Pinpoint the cell where the given text exists, returning its [X, Y] midpoint coordinate. 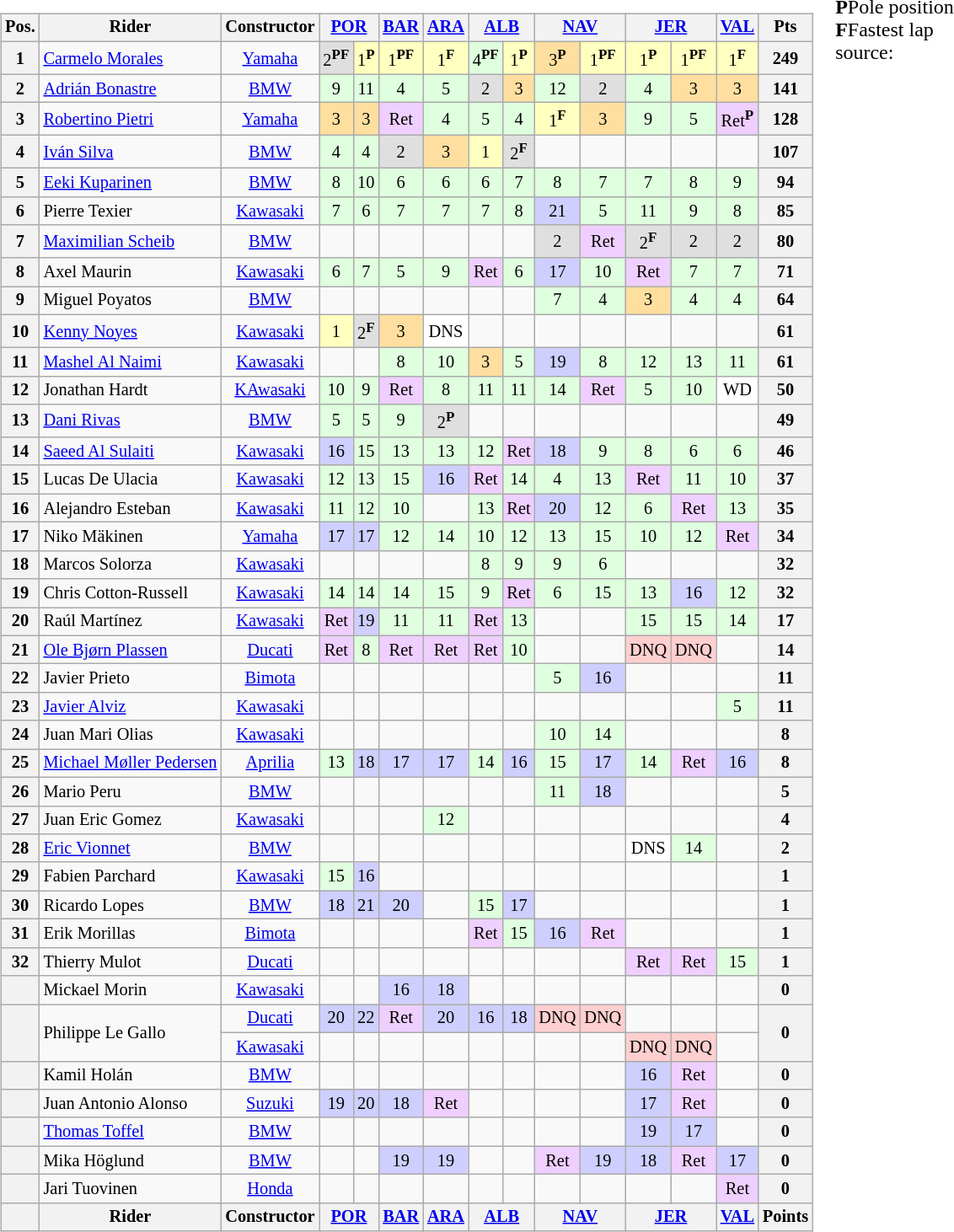
29 [20, 876]
46 [785, 452]
Saeed Al Sulaiti [131, 452]
Niko Mäkinen [131, 537]
Jari Tuovinen [131, 1189]
Adrián Bonastre [131, 88]
KAwasaki [270, 390]
Dani Rivas [131, 421]
Eeki Kuparinen [131, 183]
27 [20, 820]
49 [785, 421]
Thierry Mulot [131, 961]
71 [785, 272]
64 [785, 301]
Mickael Morin [131, 990]
4PF [485, 57]
Pts [785, 28]
Mika Höglund [131, 1160]
Jonathan Hardt [131, 390]
Philippe Le Gallo [131, 1033]
Carmelo Morales [131, 57]
23 [20, 707]
Robertino Pietri [131, 120]
Thomas Toffel [131, 1132]
Kenny Noyes [131, 330]
141 [785, 88]
50 [785, 390]
Ole Bjørn Plassen [131, 650]
Miguel Poyatos [131, 301]
Fabien Parchard [131, 876]
Honda [270, 1189]
107 [785, 152]
28 [20, 849]
85 [785, 211]
Juan Eric Gomez [131, 820]
Kamil Holán [131, 1075]
Juan Mari Olias [131, 735]
37 [785, 479]
26 [20, 791]
Marcos Solorza [131, 565]
Javier Alviz [131, 707]
Eric Vionnet [131, 849]
Erik Morillas [131, 934]
24 [20, 735]
3P [558, 57]
Mashel Al Naimi [131, 362]
Alejandro Esteban [131, 508]
WD [737, 390]
80 [785, 241]
34 [785, 537]
Aprilia [270, 763]
Maximilian Scheib [131, 241]
Pierre Texier [131, 211]
Suzuki [270, 1104]
Raúl Martínez [131, 622]
2P [446, 421]
Ricardo Lopes [131, 905]
30 [20, 905]
Mario Peru [131, 791]
94 [785, 183]
128 [785, 120]
Michael Møller Pedersen [131, 763]
Iván Silva [131, 152]
Axel Maurin [131, 272]
35 [785, 508]
25 [20, 763]
Lucas De Ulacia [131, 479]
RetP [737, 120]
Chris Cotton-Russell [131, 593]
Points [785, 1217]
Pos. [20, 28]
Juan Antonio Alonso [131, 1104]
249 [785, 57]
31 [20, 934]
2PF [335, 57]
Javier Prieto [131, 678]
